Capture the cell that displays the provided text and extract its (x, y) central coordinate. 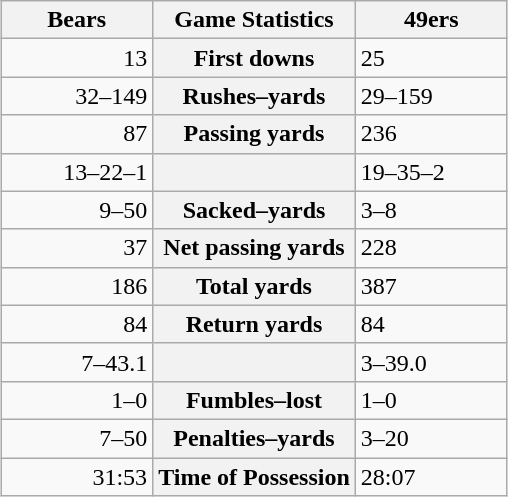
19–35–2 (431, 172)
236 (431, 134)
3–20 (431, 438)
31:53 (77, 477)
87 (77, 134)
Game Statistics (254, 20)
3–39.0 (431, 362)
9–50 (77, 210)
13–22–1 (77, 172)
28:07 (431, 477)
49ers (431, 20)
3–8 (431, 210)
First downs (254, 58)
25 (431, 58)
32–149 (77, 96)
7–50 (77, 438)
Rushes–yards (254, 96)
Net passing yards (254, 248)
13 (77, 58)
Sacked–yards (254, 210)
Penalties–yards (254, 438)
Passing yards (254, 134)
Bears (77, 20)
29–159 (431, 96)
387 (431, 286)
Fumbles–lost (254, 400)
Return yards (254, 324)
Total yards (254, 286)
Time of Possession (254, 477)
7–43.1 (77, 362)
228 (431, 248)
186 (77, 286)
37 (77, 248)
